Locate the cell with the specified text and output its (x, y) center coordinate. 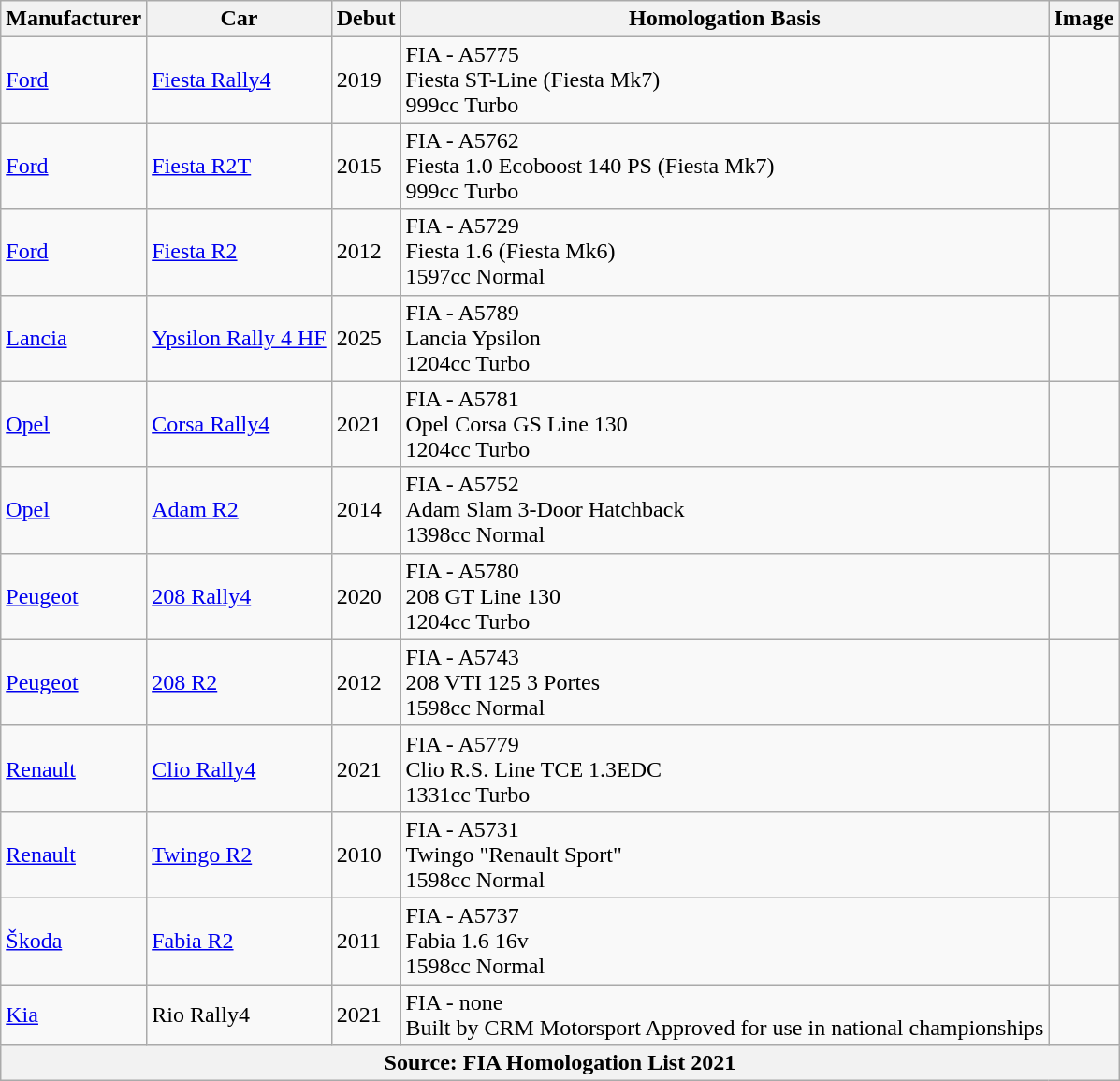
Adam R2 (240, 510)
FIA - A5752Adam Slam 3-Door Hatchback1398cc Normal (724, 510)
Fiesta R2 (240, 252)
2014 (366, 510)
FIA - A5789Lancia Ypsilon1204cc Turbo (724, 338)
Škoda (74, 941)
208 R2 (240, 682)
Image (1084, 19)
Rio Rally4 (240, 1015)
Kia (74, 1015)
Debut (366, 19)
FIA - A5762Fiesta 1.0 Ecoboost 140 PS (Fiesta Mk7)999cc Turbo (724, 166)
FIA - A5775Fiesta ST-Line (Fiesta Mk7)999cc Turbo (724, 80)
2010 (366, 855)
FIA - A5780208 GT Line 1301204cc Turbo (724, 596)
Corsa Rally4 (240, 424)
Source: FIA Homologation List 2021 (560, 1063)
FIA - A5731Twingo "Renault Sport"1598cc Normal (724, 855)
FIA - A5781Opel Corsa GS Line 1301204cc Turbo (724, 424)
2019 (366, 80)
FIA - A5737Fabia 1.6 16v1598cc Normal (724, 941)
Lancia (74, 338)
Twingo R2 (240, 855)
2011 (366, 941)
Homologation Basis (724, 19)
FIA - A5779Clio R.S. Line TCE 1.3EDC1331cc Turbo (724, 768)
Car (240, 19)
2015 (366, 166)
Fabia R2 (240, 941)
Fiesta Rally4 (240, 80)
Ypsilon Rally 4 HF (240, 338)
FIA - noneBuilt by CRM Motorsport Approved for use in national championships (724, 1015)
Fiesta R2T (240, 166)
2025 (366, 338)
Manufacturer (74, 19)
2020 (366, 596)
Clio Rally4 (240, 768)
208 Rally4 (240, 596)
FIA - A5729Fiesta 1.6 (Fiesta Mk6)1597cc Normal (724, 252)
FIA - A5743208 VTI 125 3 Portes1598cc Normal (724, 682)
